Pinpoint the cell where the given text exists, returning its (X, Y) midpoint coordinate. 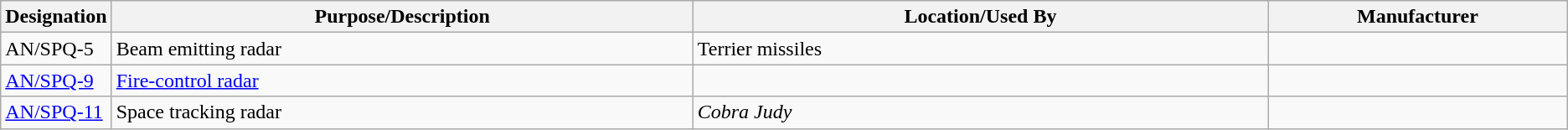
Designation (56, 17)
Space tracking radar (402, 112)
AN/SPQ-11 (56, 112)
AN/SPQ-9 (56, 81)
AN/SPQ-5 (56, 49)
Cobra Judy (980, 112)
Beam emitting radar (402, 49)
Manufacturer (1418, 17)
Purpose/Description (402, 17)
Terrier missiles (980, 49)
Fire-control radar (402, 81)
Location/Used By (980, 17)
